Return the [X, Y] coordinate for the center point of the cell that contains the specified text.  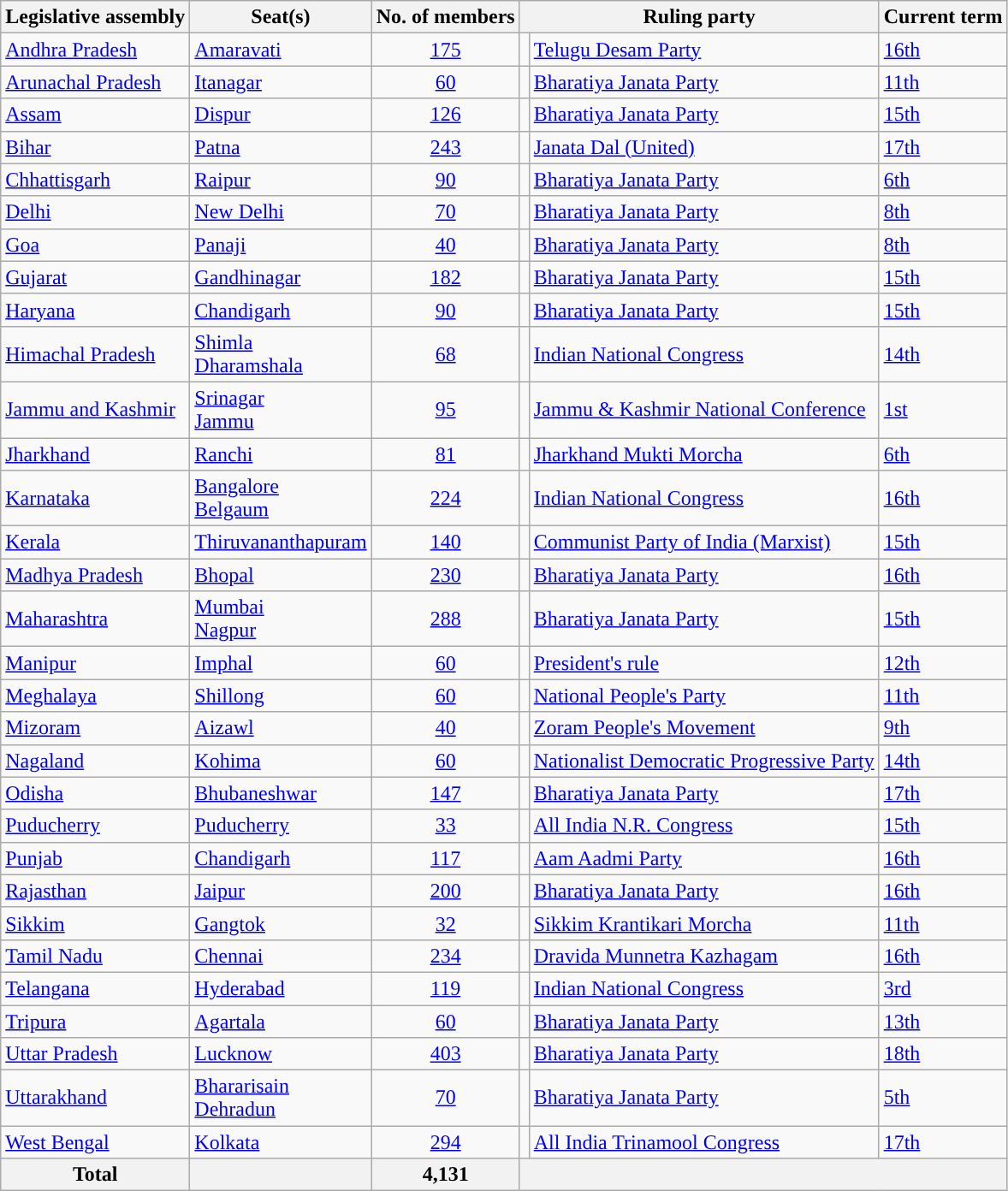
Janata Dal (United) [703, 147]
Arunachal Pradesh [96, 82]
Amaravati [281, 50]
234 [445, 956]
Kolkata [281, 1142]
All India Trinamool Congress [703, 1142]
No. of members [445, 17]
Chhattisgarh [96, 180]
West Bengal [96, 1142]
Ruling party [699, 17]
Hyderabad [281, 988]
Tamil Nadu [96, 956]
Patna [281, 147]
4,131 [445, 1175]
Meghalaya [96, 696]
Uttarakhand [96, 1099]
Jharkhand [96, 454]
5th [943, 1099]
Seat(s) [281, 17]
Assam [96, 115]
3rd [943, 988]
Punjab [96, 858]
Uttar Pradesh [96, 1054]
Current term [943, 17]
Dispur [281, 115]
All India N.R. Congress [703, 826]
Agartala [281, 1021]
Gandhinagar [281, 277]
Zoram People's Movement [703, 728]
Delhi [96, 212]
13th [943, 1021]
Dravida Munnetra Kazhagam [703, 956]
1st [943, 409]
Mumbai Nagpur [281, 619]
Itanagar [281, 82]
President's rule [703, 663]
Thiruvananthapuram [281, 542]
Ranchi [281, 454]
Jammu and Kashmir [96, 409]
Communist Party of India (Marxist) [703, 542]
Jammu & Kashmir National Conference [703, 409]
18th [943, 1054]
Panaji [281, 245]
32 [445, 923]
230 [445, 575]
294 [445, 1142]
Bangalore Belgaum [281, 498]
Raipur [281, 180]
12th [943, 663]
119 [445, 988]
126 [445, 115]
Lucknow [281, 1054]
Imphal [281, 663]
224 [445, 498]
95 [445, 409]
Total [96, 1175]
182 [445, 277]
140 [445, 542]
Madhya Pradesh [96, 575]
Legislative assembly [96, 17]
175 [445, 50]
Himachal Pradesh [96, 354]
147 [445, 793]
Manipur [96, 663]
403 [445, 1054]
Kerala [96, 542]
Jharkhand Mukti Morcha [703, 454]
68 [445, 354]
9th [943, 728]
200 [445, 891]
Sikkim Krantikari Morcha [703, 923]
Aizawl [281, 728]
Telangana [96, 988]
Karnataka [96, 498]
Andhra Pradesh [96, 50]
Bhopal [281, 575]
Chennai [281, 956]
Shimla Dharamshala [281, 354]
Haryana [96, 310]
Sikkim [96, 923]
Bihar [96, 147]
Bhararisain Dehradun [281, 1099]
Kohima [281, 761]
81 [445, 454]
Srinagar Jammu [281, 409]
117 [445, 858]
Bhubaneshwar [281, 793]
Telugu Desam Party [703, 50]
Jaipur [281, 891]
Nagaland [96, 761]
Tripura [96, 1021]
Rajasthan [96, 891]
Goa [96, 245]
Aam Aadmi Party [703, 858]
Mizoram [96, 728]
New Delhi [281, 212]
243 [445, 147]
288 [445, 619]
33 [445, 826]
Maharashtra [96, 619]
Gangtok [281, 923]
Odisha [96, 793]
National People's Party [703, 696]
Nationalist Democratic Progressive Party [703, 761]
Shillong [281, 696]
Gujarat [96, 277]
